Search for the cell housing the specified text and yield its (X, Y) center coordinate. 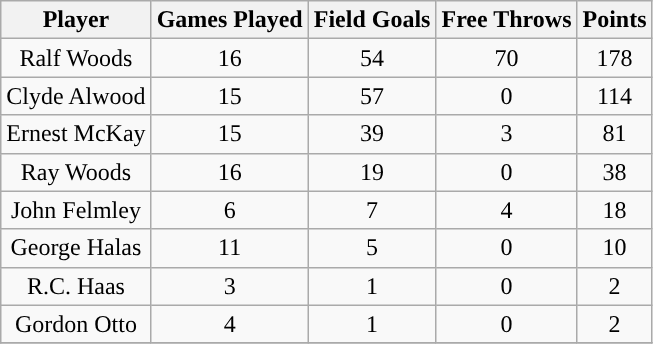
57 (372, 96)
Free Throws (506, 20)
Ray Woods (76, 172)
George Halas (76, 248)
11 (230, 248)
114 (614, 96)
7 (372, 210)
81 (614, 134)
54 (372, 58)
John Felmley (76, 210)
19 (372, 172)
Clyde Alwood (76, 96)
R.C. Haas (76, 286)
Games Played (230, 20)
Points (614, 20)
Ernest McKay (76, 134)
38 (614, 172)
Player (76, 20)
18 (614, 210)
Gordon Otto (76, 324)
178 (614, 58)
10 (614, 248)
Ralf Woods (76, 58)
6 (230, 210)
Field Goals (372, 20)
39 (372, 134)
5 (372, 248)
70 (506, 58)
